Scan for the cell matching the given text and deliver its [X, Y] coordinate at center. 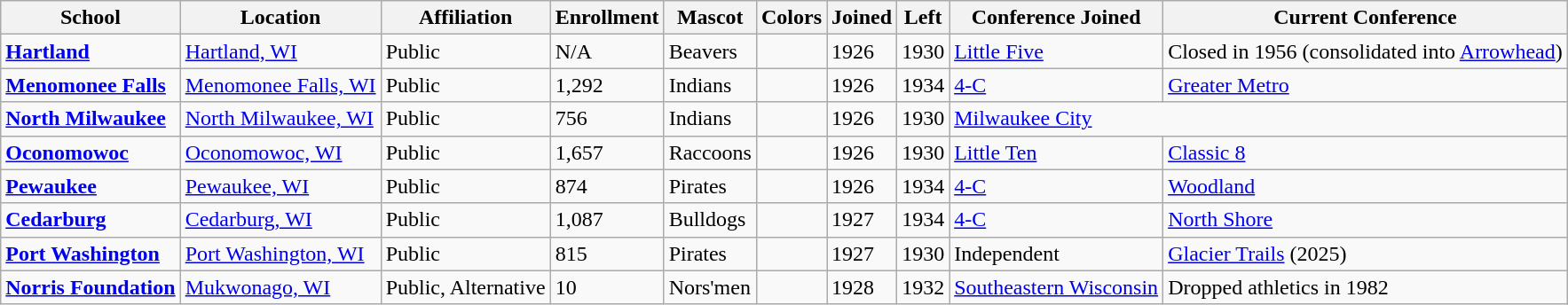
Affiliation [465, 18]
Glacier Trails (2025) [1366, 254]
Conference Joined [1056, 18]
North Milwaukee [91, 119]
Woodland [1366, 186]
North Shore [1366, 220]
Independent [1056, 254]
Mukwonago, WI [280, 287]
Menomonee Falls [91, 85]
Port Washington, WI [280, 254]
Hartland, WI [280, 51]
Oconomowoc [91, 152]
Port Washington [91, 254]
Pewaukee [91, 186]
Current Conference [1366, 18]
10 [607, 287]
Bulldogs [710, 220]
756 [607, 119]
Left [923, 18]
Beavers [710, 51]
1,292 [607, 85]
1928 [863, 287]
Cedarburg, WI [280, 220]
Hartland [91, 51]
1,087 [607, 220]
Closed in 1956 (consolidated into Arrowhead) [1366, 51]
Norris Foundation [91, 287]
1,657 [607, 152]
874 [607, 186]
Joined [863, 18]
North Milwaukee, WI [280, 119]
Colors [792, 18]
Menomonee Falls, WI [280, 85]
Southeastern Wisconsin [1056, 287]
Little Five [1056, 51]
Public, Alternative [465, 287]
Milwaukee City [1258, 119]
Enrollment [607, 18]
Location [280, 18]
815 [607, 254]
Pewaukee, WI [280, 186]
Raccoons [710, 152]
Cedarburg [91, 220]
Dropped athletics in 1982 [1366, 287]
Greater Metro [1366, 85]
Mascot [710, 18]
N/A [607, 51]
Classic 8 [1366, 152]
1932 [923, 287]
Nors'men [710, 287]
School [91, 18]
Little Ten [1056, 152]
Oconomowoc, WI [280, 152]
